For the text-containing cell, return its midpoint in (X, Y) coordinate format. 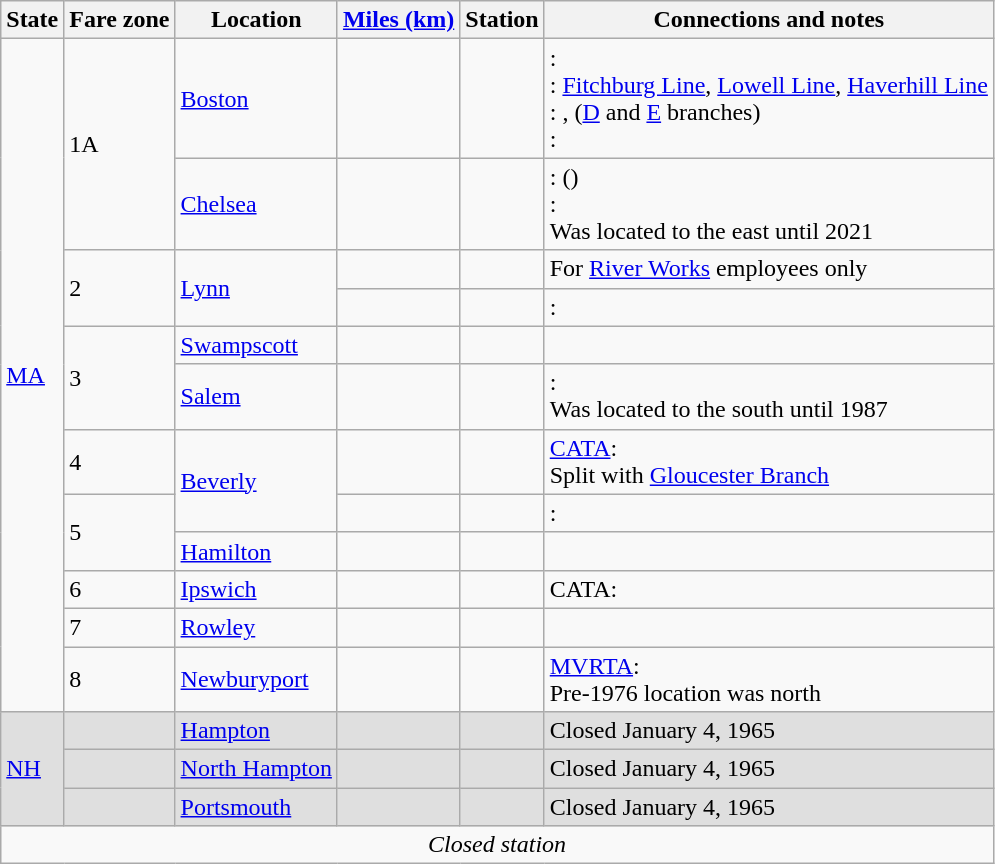
NH (32, 769)
6 (120, 589)
Lynn (256, 288)
Rowley (256, 627)
4 (120, 462)
7 (120, 627)
MA (32, 376)
CATA: Split with Gloucester Branch (768, 462)
Ipswich (256, 589)
: : Fitchburg Line, Lowell Line, Haverhill Line: , (D and E branches): (768, 98)
For River Works employees only (768, 269)
Hamilton (256, 551)
5 (120, 532)
: Was located to the south until 1987 (768, 396)
Boston (256, 98)
Salem (256, 396)
Closed station (498, 845)
: (): Was located to the east until 2021 (768, 204)
2 (120, 288)
8 (120, 678)
North Hampton (256, 769)
3 (120, 378)
State (32, 20)
Beverly (256, 480)
Fare zone (120, 20)
CATA: (768, 589)
Swampscott (256, 345)
Miles (km) (398, 20)
1A (120, 144)
Chelsea (256, 204)
Portsmouth (256, 807)
Location (256, 20)
Station (502, 20)
MVRTA: Pre-1976 location was north (768, 678)
Connections and notes (768, 20)
Hampton (256, 731)
Newburyport (256, 678)
